Scan for the cell matching the given text and deliver its (X, Y) coordinate at center. 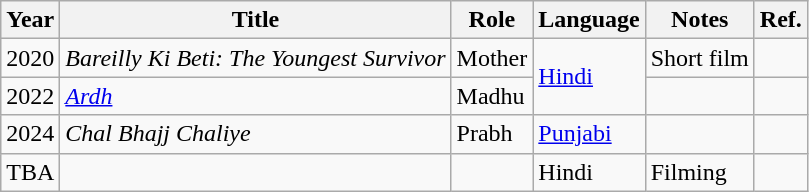
Punjabi (589, 134)
Mother (492, 58)
Title (256, 20)
Bareilly Ki Beti: The Youngest Survivor (256, 58)
Chal Bhajj Chaliye (256, 134)
Madhu (492, 96)
Ardh (256, 96)
2022 (30, 96)
Prabh (492, 134)
2024 (30, 134)
TBA (30, 172)
Notes (700, 20)
Language (589, 20)
2020 (30, 58)
Role (492, 20)
Year (30, 20)
Short film (700, 58)
Ref. (780, 20)
Filming (700, 172)
